Detect which cell encompasses the target text, then output its [x, y] center coordinate. 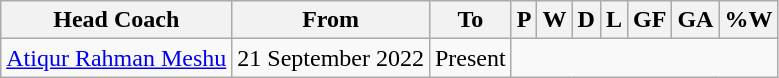
GA [696, 20]
%W [748, 20]
P [524, 20]
Head Coach [116, 20]
GF [649, 20]
Atiqur Rahman Meshu [116, 58]
To [470, 20]
Present [470, 58]
L [614, 20]
21 September 2022 [331, 58]
W [554, 20]
D [586, 20]
From [331, 20]
